Search for the cell housing the specified text and yield its [x, y] center coordinate. 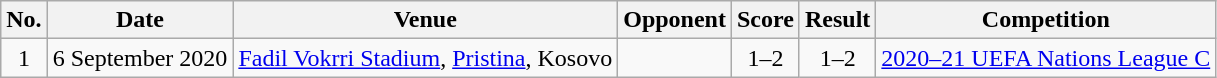
2020–21 UEFA Nations League C [1046, 58]
Opponent [675, 20]
6 September 2020 [140, 58]
Venue [426, 20]
No. [24, 20]
1 [24, 58]
Result [837, 20]
Fadil Vokrri Stadium, Pristina, Kosovo [426, 58]
Score [765, 20]
Competition [1046, 20]
Date [140, 20]
